From the cell containing the given text, extract its center point as [x, y] coordinate. 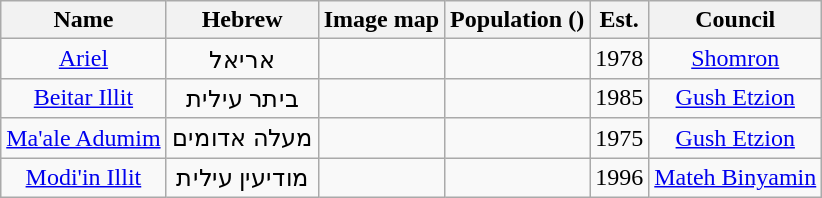
Hebrew [242, 20]
Ma'ale Adumim [84, 138]
Modi'in Illit [84, 178]
Beitar Illit [84, 98]
1985 [620, 98]
מודיעין עילית [242, 178]
ביתר עילית [242, 98]
1975 [620, 138]
1978 [620, 59]
Est. [620, 20]
Shomron [736, 59]
Population () [518, 20]
Ariel [84, 59]
1996 [620, 178]
Image map [381, 20]
Name [84, 20]
מעלה אדומים [242, 138]
Council [736, 20]
Mateh Binyamin [736, 178]
אריאל [242, 59]
